Extract the [x, y] coordinate from the center of the cell holding the provided text.  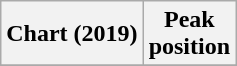
Peakposition [189, 34]
Chart (2019) [72, 34]
